Detect which cell encompasses the target text, then output its [X, Y] center coordinate. 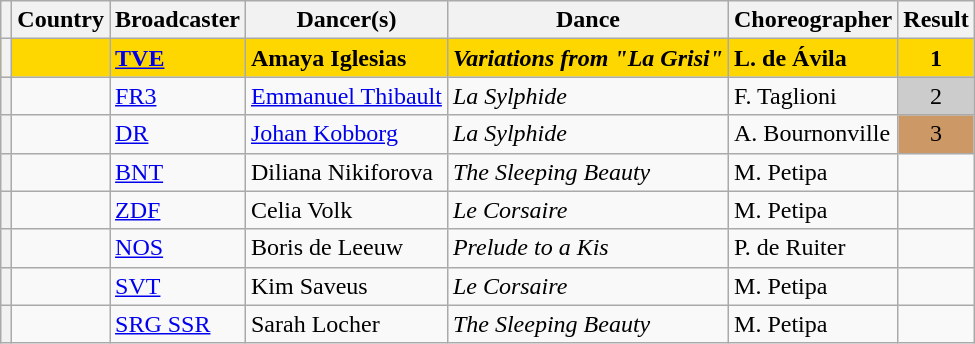
1 [936, 58]
L. de Ávila [814, 58]
DR [178, 134]
Sarah Locher [346, 324]
P. de Ruiter [814, 248]
F. Taglioni [814, 96]
2 [936, 96]
Diliana Nikiforova [346, 172]
Amaya Iglesias [346, 58]
Boris de Leeuw [346, 248]
BNT [178, 172]
Johan Kobborg [346, 134]
Choreographer [814, 20]
Broadcaster [178, 20]
SVT [178, 286]
Dancer(s) [346, 20]
Dance [588, 20]
A. Bournonville [814, 134]
Kim Saveus [346, 286]
TVE [178, 58]
Result [936, 20]
3 [936, 134]
FR3 [178, 96]
Prelude to a Kis [588, 248]
Variations from "La Grisi" [588, 58]
ZDF [178, 210]
Country [61, 20]
Celia Volk [346, 210]
Emmanuel Thibault [346, 96]
NOS [178, 248]
SRG SSR [178, 324]
